Identify which cell holds the provided text, then report its [x, y] central coordinate. 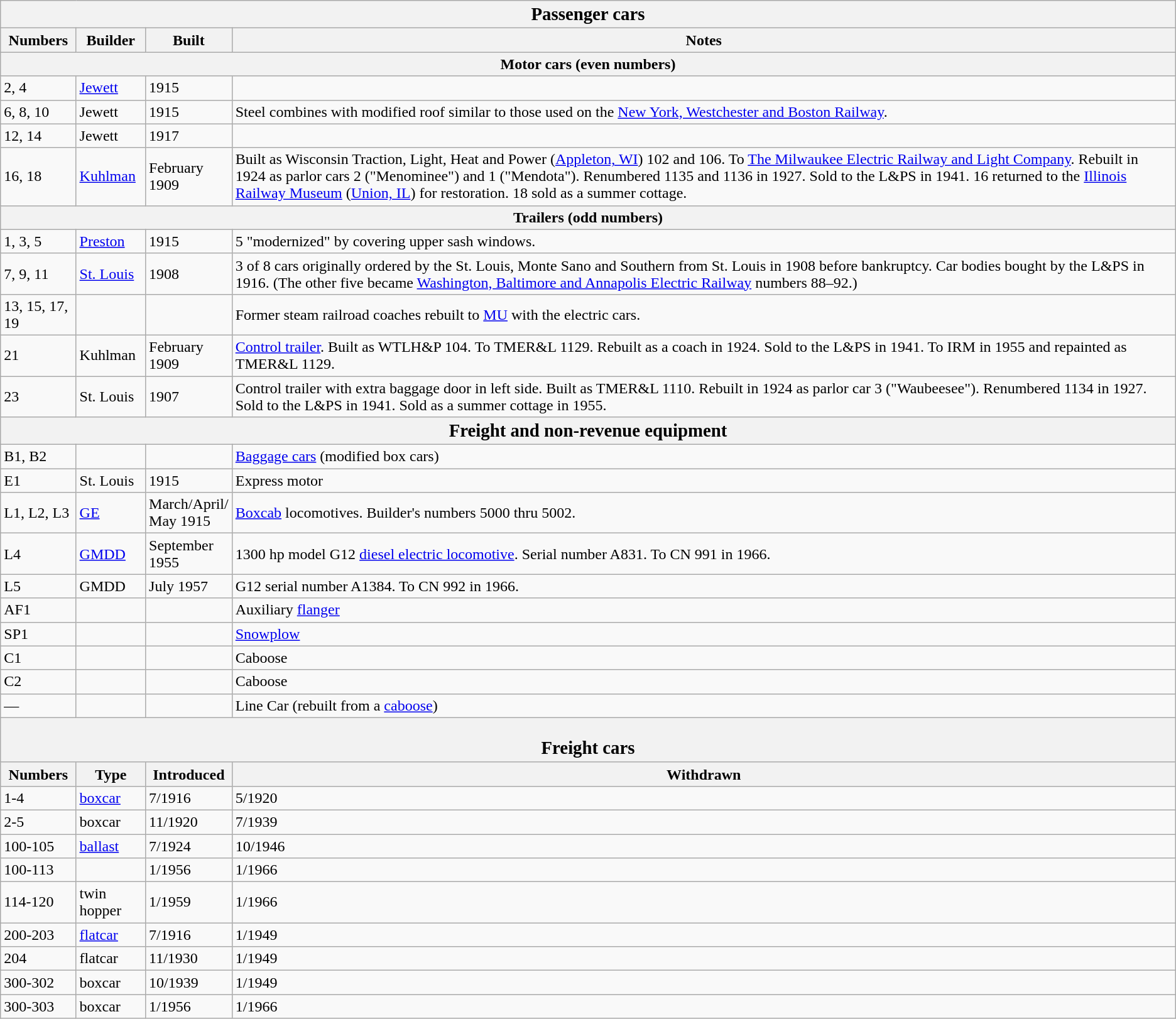
March/April/May 1915 [189, 513]
2-5 [38, 822]
B1, B2 [38, 457]
Passenger cars [588, 14]
7, 9, 11 [38, 274]
1/1959 [189, 902]
13, 15, 17, 19 [38, 314]
Baggage cars (modified box cars) [704, 457]
Steel combines with modified roof similar to those used on the New York, Westchester and Boston Railway. [704, 112]
5 "modernized" by covering upper sash windows. [704, 241]
— [38, 706]
AF1 [38, 610]
Auxiliary flanger [704, 610]
11/1920 [189, 822]
1917 [189, 136]
300-302 [38, 983]
300-303 [38, 1006]
21 [38, 356]
1, 3, 5 [38, 241]
Introduced [189, 774]
twin hopper [111, 902]
L5 [38, 586]
100-113 [38, 870]
12, 14 [38, 136]
Express motor [704, 481]
ballast [111, 846]
Snowplow [704, 634]
11/1930 [189, 959]
1907 [189, 396]
L1, L2, L3 [38, 513]
10/1939 [189, 983]
6, 8, 10 [38, 112]
1-4 [38, 798]
1300 hp model G12 diesel electric locomotive. Serial number A831. To CN 991 in 1966. [704, 554]
E1 [38, 481]
Former steam railroad coaches rebuilt to MU with the electric cars. [704, 314]
SP1 [38, 634]
7/1924 [189, 846]
204 [38, 959]
100-105 [38, 846]
16, 18 [38, 177]
Type [111, 774]
5/1920 [704, 798]
Freight and non-revenue equipment [588, 431]
GE [111, 513]
September1955 [189, 554]
Preston [111, 241]
Withdrawn [704, 774]
2, 4 [38, 88]
Builder [111, 40]
1908 [189, 274]
G12 serial number A1384. To CN 992 in 1966. [704, 586]
July 1957 [189, 586]
23 [38, 396]
C1 [38, 658]
10/1946 [704, 846]
Motor cars (even numbers) [588, 64]
Notes [704, 40]
Trailers (odd numbers) [588, 217]
114-120 [38, 902]
7/1939 [704, 822]
Line Car (rebuilt from a caboose) [704, 706]
Boxcab locomotives. Builder's numbers 5000 thru 5002. [704, 513]
L4 [38, 554]
200-203 [38, 935]
C2 [38, 682]
Freight cars [588, 740]
Built [189, 40]
